Return the [x, y] coordinate for the center point of the cell that contains the specified text.  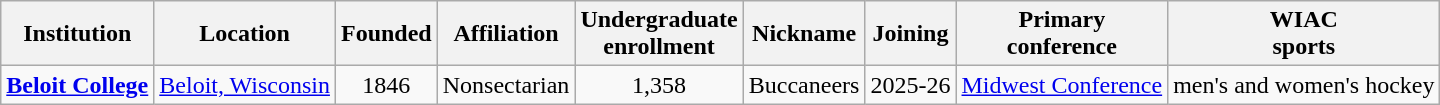
1846 [386, 85]
WIACsports [1304, 34]
2025-26 [910, 85]
Nickname [804, 34]
Affiliation [506, 34]
Midwest Conference [1062, 85]
Nonsectarian [506, 85]
Institution [78, 34]
Location [245, 34]
1,358 [659, 85]
Joining [910, 34]
Undergraduateenrollment [659, 34]
Beloit College [78, 85]
Buccaneers [804, 85]
Founded [386, 34]
Beloit, Wisconsin [245, 85]
Primaryconference [1062, 34]
men's and women's hockey [1304, 85]
